Provide the (X, Y) coordinate of the cell's center where the given text is located.  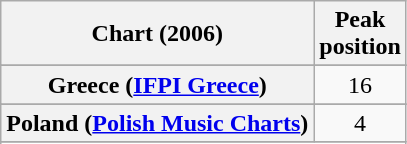
4 (360, 123)
Chart (2006) (158, 34)
Poland (Polish Music Charts) (158, 123)
Peakposition (360, 34)
16 (360, 85)
Greece (IFPI Greece) (158, 85)
